Output the (x, y) coordinate of the center of the cell containing the given text.  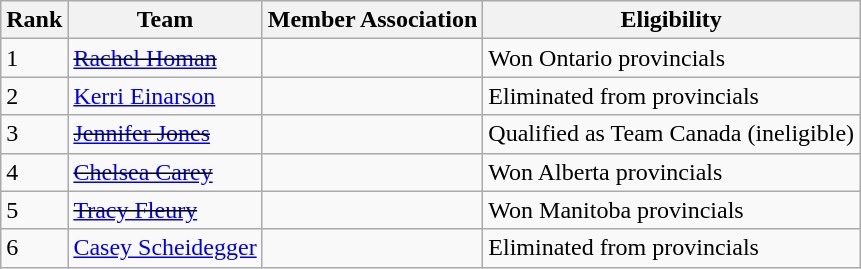
6 (34, 248)
Won Alberta provincials (672, 172)
3 (34, 134)
Tracy Fleury (165, 210)
Eligibility (672, 20)
Team (165, 20)
2 (34, 96)
Jennifer Jones (165, 134)
Qualified as Team Canada (ineligible) (672, 134)
Won Ontario provincials (672, 58)
1 (34, 58)
Kerri Einarson (165, 96)
Chelsea Carey (165, 172)
5 (34, 210)
Rank (34, 20)
Won Manitoba provincials (672, 210)
Member Association (372, 20)
Casey Scheidegger (165, 248)
4 (34, 172)
Rachel Homan (165, 58)
